Output the (X, Y) coordinate of the center of the cell containing the given text.  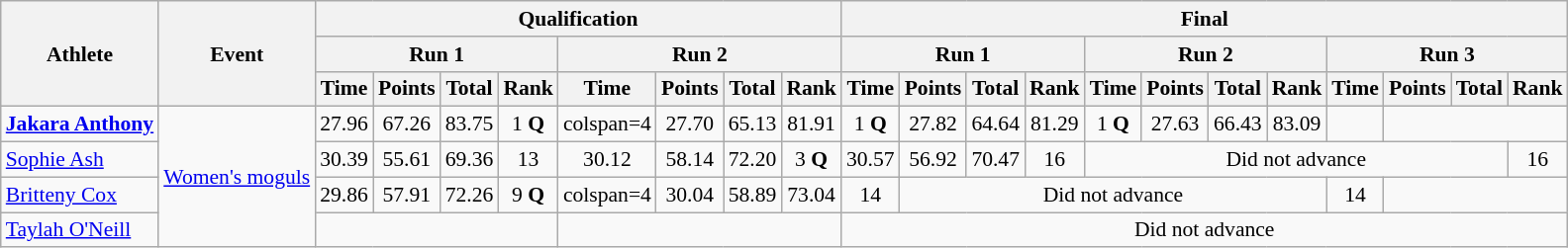
27.70 (690, 124)
Event (237, 53)
55.61 (407, 160)
83.09 (1297, 124)
Qualification (578, 19)
27.63 (1175, 124)
73.04 (812, 195)
72.26 (469, 195)
30.39 (344, 160)
Britteny Cox (79, 195)
70.47 (996, 160)
57.91 (407, 195)
30.12 (608, 160)
64.64 (996, 124)
72.20 (752, 160)
58.14 (690, 160)
66.43 (1237, 124)
30.04 (690, 195)
13 (529, 160)
81.91 (812, 124)
27.96 (344, 124)
65.13 (752, 124)
27.82 (933, 124)
Final (1205, 19)
67.26 (407, 124)
81.29 (1055, 124)
Athlete (79, 53)
56.92 (933, 160)
Women's moguls (237, 177)
Sophie Ash (79, 160)
Jakara Anthony (79, 124)
9 Q (529, 195)
3 Q (812, 160)
29.86 (344, 195)
69.36 (469, 160)
Taylah O'Neill (79, 230)
58.89 (752, 195)
83.75 (469, 124)
Run 3 (1447, 54)
30.57 (871, 160)
